Extract the (X, Y) coordinate from the center of the cell holding the provided text.  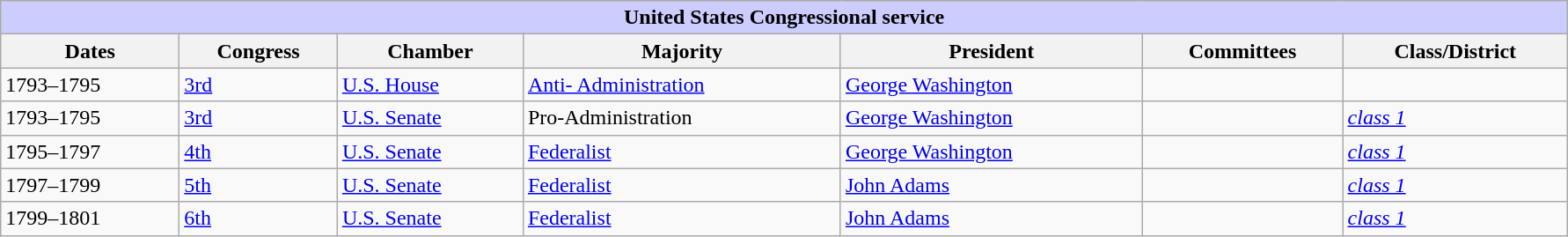
1795–1797 (90, 152)
Dates (90, 51)
5th (259, 185)
Committees (1242, 51)
Chamber (429, 51)
6th (259, 218)
Congress (259, 51)
Anti- Administration (681, 85)
President (991, 51)
1797–1799 (90, 185)
Majority (681, 51)
1799–1801 (90, 218)
4th (259, 152)
U.S. House (429, 85)
United States Congressional service (785, 18)
Pro-Administration (681, 118)
Class/District (1455, 51)
